Output the (X, Y) coordinate of the center of the cell containing the given text.  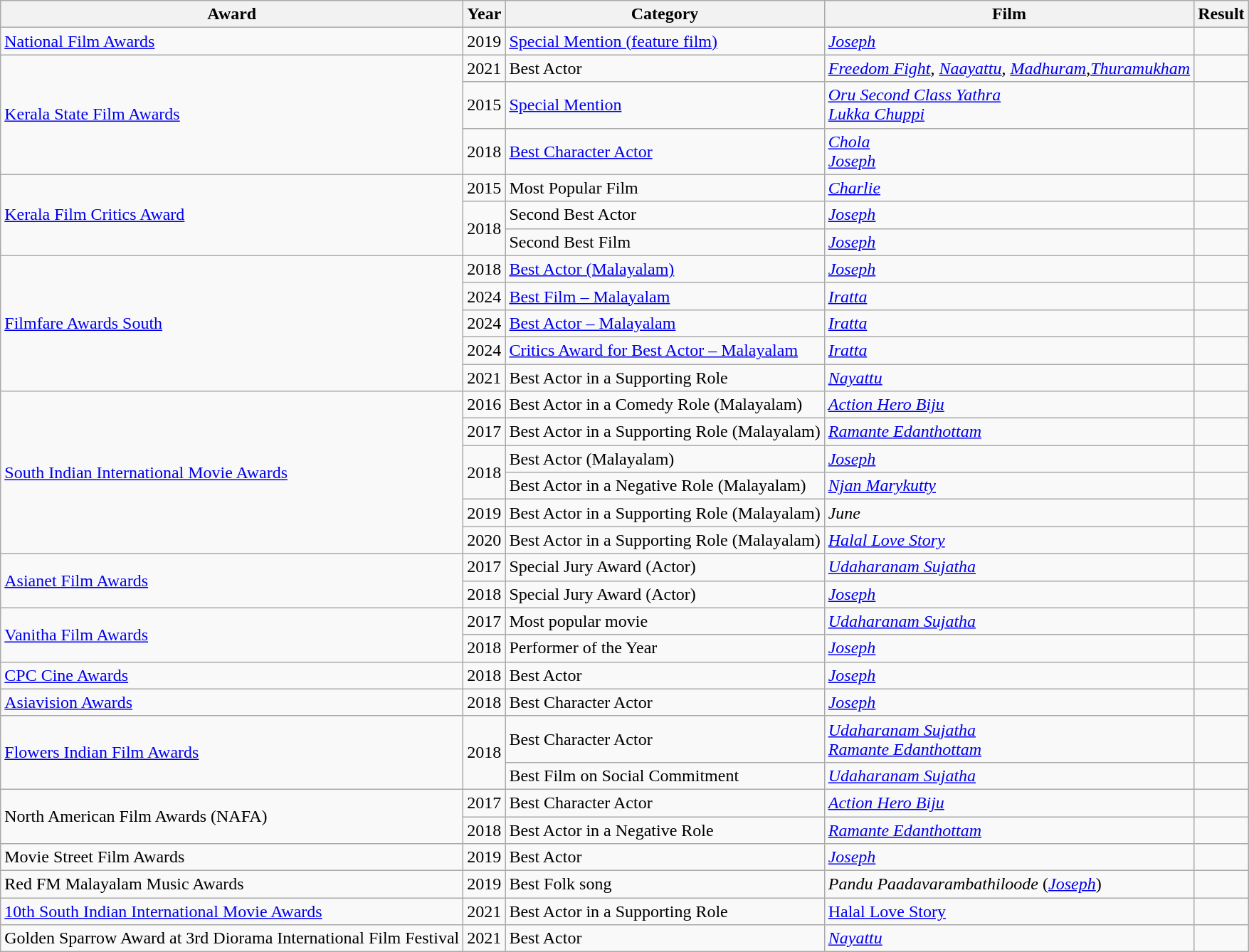
Most Popular Film (665, 188)
2016 (484, 405)
Best Actor – Malayalam (665, 323)
Best Actor in a Negative Role (665, 830)
Filmfare Awards South (232, 323)
Category (665, 14)
Performer of the Year (665, 648)
Chola Joseph (1009, 151)
Asianet Film Awards (232, 581)
10th South Indian International Movie Awards (232, 911)
Vanitha Film Awards (232, 635)
June (1009, 513)
Critics Award for Best Actor – Malayalam (665, 350)
Result (1221, 14)
Most popular movie (665, 621)
Best Film on Social Commitment (665, 776)
Red FM Malayalam Music Awards (232, 884)
2020 (484, 540)
Year (484, 14)
Asiavision Awards (232, 702)
Best Actor in a Negative Role (Malayalam) (665, 486)
Oru Second Class Yathra Lukka Chuppi (1009, 105)
Movie Street Film Awards (232, 857)
Freedom Fight, Naayattu, Madhuram,Thuramukham (1009, 68)
Golden Sparrow Award at 3rd Diorama International Film Festival (232, 938)
Special Mention (665, 105)
Flowers Indian Film Awards (232, 753)
Second Best Actor (665, 215)
Njan Marykutty (1009, 486)
Best Actor in a Comedy Role (Malayalam) (665, 405)
National Film Awards (232, 41)
Award (232, 14)
Udaharanam Sujatha Ramante Edanthottam (1009, 739)
Charlie (1009, 188)
Second Best Film (665, 242)
South Indian International Movie Awards (232, 472)
CPC Cine Awards (232, 675)
Kerala State Film Awards (232, 115)
Kerala Film Critics Award (232, 215)
Special Mention (feature film) (665, 41)
North American Film Awards (NAFA) (232, 816)
Film (1009, 14)
Best Folk song (665, 884)
Best Film – Malayalam (665, 296)
Pandu Paadavarambathiloode (Joseph) (1009, 884)
